Pinpoint the cell where the given text exists, returning its (X, Y) midpoint coordinate. 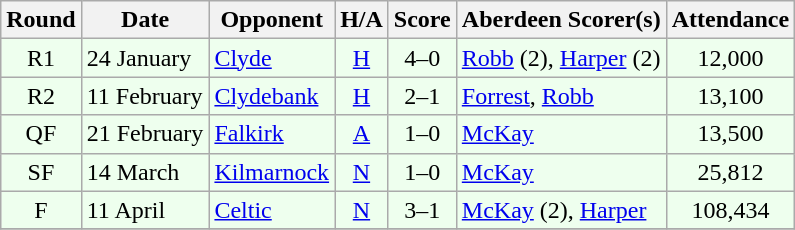
3–1 (422, 210)
11 April (145, 210)
A (362, 134)
25,812 (730, 172)
Aberdeen Scorer(s) (561, 20)
Attendance (730, 20)
H/A (362, 20)
4–0 (422, 58)
Clydebank (272, 96)
SF (41, 172)
Score (422, 20)
Round (41, 20)
Robb (2), Harper (2) (561, 58)
11 February (145, 96)
21 February (145, 134)
Clyde (272, 58)
13,100 (730, 96)
Date (145, 20)
12,000 (730, 58)
Celtic (272, 210)
McKay (2), Harper (561, 210)
14 March (145, 172)
13,500 (730, 134)
Forrest, Robb (561, 96)
Opponent (272, 20)
F (41, 210)
Kilmarnock (272, 172)
QF (41, 134)
108,434 (730, 210)
R2 (41, 96)
R1 (41, 58)
Falkirk (272, 134)
24 January (145, 58)
2–1 (422, 96)
